Capture the cell that displays the provided text and extract its [x, y] central coordinate. 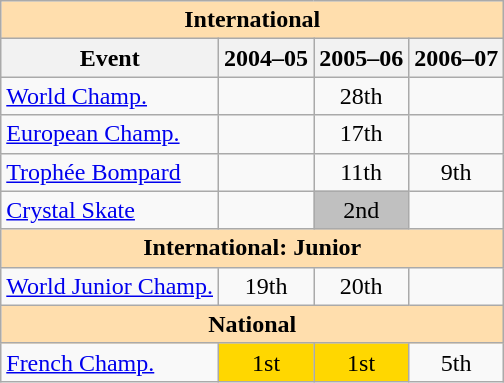
Event [110, 58]
European Champ. [110, 134]
International: Junior [252, 248]
National [252, 324]
20th [362, 286]
French Champ. [110, 362]
World Junior Champ. [110, 286]
17th [362, 134]
9th [456, 172]
2006–07 [456, 58]
Crystal Skate [110, 210]
2004–05 [266, 58]
Trophée Bompard [110, 172]
2nd [362, 210]
19th [266, 286]
World Champ. [110, 96]
International [252, 20]
11th [362, 172]
5th [456, 362]
2005–06 [362, 58]
28th [362, 96]
